For the text-containing cell, return its midpoint in [X, Y] coordinate format. 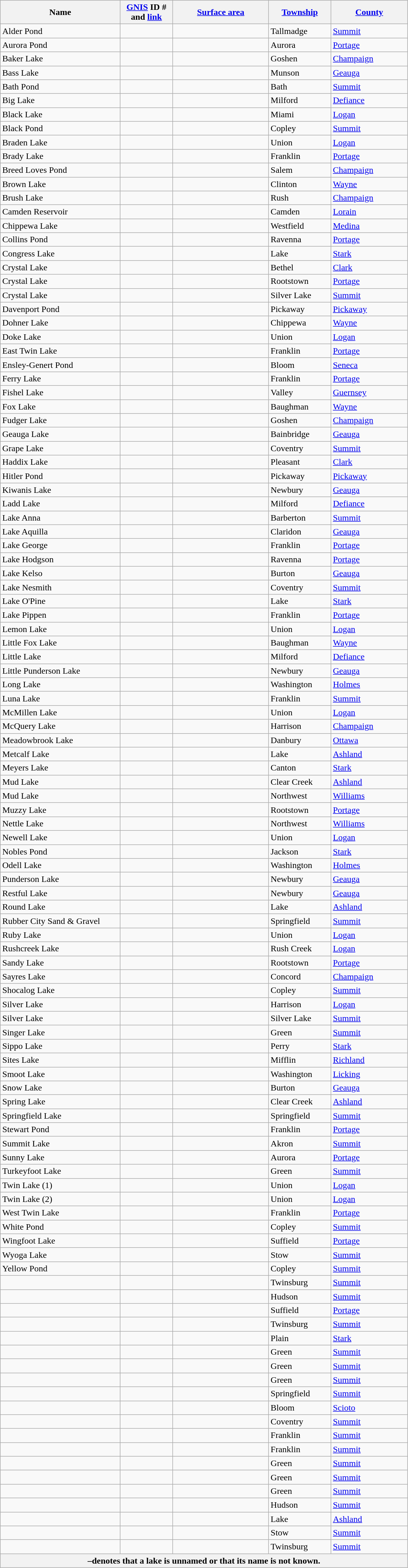
Smoot Lake [60, 1074]
Black Pond [60, 128]
–denotes that a lake is unnamed or that its name is not known. [204, 1561]
Surface area [220, 12]
Barberton [300, 518]
Meyers Lake [60, 768]
Camden [300, 212]
Valley [300, 392]
Brown Lake [60, 184]
Nobles Pond [60, 852]
Congress Lake [60, 254]
Name [60, 12]
Lake Hodgson [60, 559]
Wingfoot Lake [60, 1241]
Muzzy Lake [60, 810]
Fox Lake [60, 407]
Lake Kelso [60, 573]
White Pond [60, 1227]
Rubber City Sand & Gravel [60, 921]
Sunny Lake [60, 1157]
Rushcreek Lake [60, 949]
Restful Lake [60, 893]
Doke Lake [60, 337]
Little Lake [60, 657]
Rush [300, 198]
Twin Lake (1) [60, 1185]
Kiwanis Lake [60, 490]
Bath [300, 87]
Richland [369, 1060]
Sandy Lake [60, 963]
Alder Pond [60, 31]
Braden Lake [60, 142]
Twin Lake (2) [60, 1199]
Meadowbrook Lake [60, 740]
Collins Pond [60, 240]
McMillen Lake [60, 712]
Lake Anna [60, 518]
Ottawa [369, 740]
Akron [300, 1143]
Ensley-Genert Pond [60, 365]
GNIS ID #and link [146, 12]
Springfield Lake [60, 1116]
Fudger Lake [60, 420]
Ladd Lake [60, 504]
Perry [300, 1046]
Lake O'Pine [60, 601]
Ruby Lake [60, 935]
Turkeyfoot Lake [60, 1171]
Bethel [300, 267]
Guernsey [369, 392]
Black Lake [60, 114]
Seneca [369, 365]
Geauga Lake [60, 434]
Pleasant [300, 462]
Lake George [60, 545]
Clinton [300, 184]
Jackson [300, 852]
Odell Lake [60, 865]
Metcalf Lake [60, 754]
Tallmadge [300, 31]
Scioto [369, 1408]
Licking [369, 1074]
Davenport Pond [60, 309]
Shocalog Lake [60, 990]
Snow Lake [60, 1088]
Hitler Pond [60, 476]
Rush Creek [300, 949]
Camden Reservoir [60, 212]
Breed Loves Pond [60, 170]
Round Lake [60, 907]
Aurora Pond [60, 45]
Lake Pippen [60, 615]
Chippewa [300, 323]
Concord [300, 977]
Punderson Lake [60, 879]
Sippo Lake [60, 1046]
Plain [300, 1338]
East Twin Lake [60, 351]
Luna Lake [60, 699]
Wyoga Lake [60, 1255]
Singer Lake [60, 1032]
Lemon Lake [60, 629]
McQuery Lake [60, 726]
Sites Lake [60, 1060]
Little Punderson Lake [60, 671]
Westfield [300, 226]
Danbury [300, 740]
Brady Lake [60, 156]
Lorain [369, 212]
Newell Lake [60, 837]
Yellow Pond [60, 1268]
Chippewa Lake [60, 226]
Munson [300, 73]
Salem [300, 170]
Bainbridge [300, 434]
Dohner Lake [60, 323]
Sayres Lake [60, 977]
West Twin Lake [60, 1213]
Stewart Pond [60, 1130]
Medina [369, 226]
Little Fox Lake [60, 643]
Lake Aquilla [60, 532]
Bass Lake [60, 73]
Miami [300, 114]
Bath Pond [60, 87]
Long Lake [60, 685]
Summit Lake [60, 1143]
Grape Lake [60, 448]
Nettle Lake [60, 823]
Big Lake [60, 100]
Lake Nesmith [60, 587]
Brush Lake [60, 198]
Spring Lake [60, 1102]
Canton [300, 768]
Baker Lake [60, 59]
Township [300, 12]
County [369, 12]
Ferry Lake [60, 378]
Haddix Lake [60, 462]
Mifflin [300, 1060]
Fishel Lake [60, 392]
Claridon [300, 532]
